Provide the [x, y] coordinate of the cell's center where the given text is located.  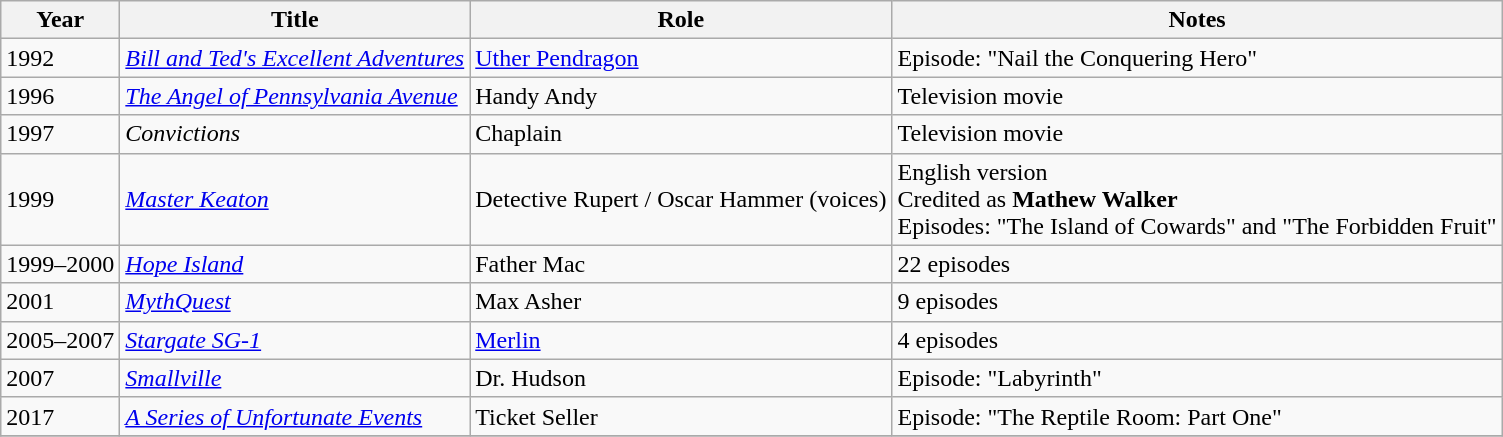
Smallville [295, 378]
Dr. Hudson [681, 378]
Bill and Ted's Excellent Adventures [295, 58]
Year [60, 20]
1997 [60, 134]
Chaplain [681, 134]
Role [681, 20]
Master Keaton [295, 199]
The Angel of Pennsylvania Avenue [295, 96]
Merlin [681, 340]
1992 [60, 58]
1999 [60, 199]
Episode: "Labyrinth" [1197, 378]
2005–2007 [60, 340]
9 episodes [1197, 302]
Notes [1197, 20]
1999–2000 [60, 264]
MythQuest [295, 302]
Episode: "The Reptile Room: Part One" [1197, 416]
Title [295, 20]
Hope Island [295, 264]
22 episodes [1197, 264]
2001 [60, 302]
Detective Rupert / Oscar Hammer (voices) [681, 199]
A Series of Unfortunate Events [295, 416]
English versionCredited as Mathew WalkerEpisodes: "The Island of Cowards" and "The Forbidden Fruit" [1197, 199]
Uther Pendragon [681, 58]
1996 [60, 96]
Stargate SG-1 [295, 340]
Episode: "Nail the Conquering Hero" [1197, 58]
Ticket Seller [681, 416]
Max Asher [681, 302]
Convictions [295, 134]
4 episodes [1197, 340]
Handy Andy [681, 96]
Father Mac [681, 264]
2017 [60, 416]
2007 [60, 378]
